Search for the cell housing the specified text and yield its [x, y] center coordinate. 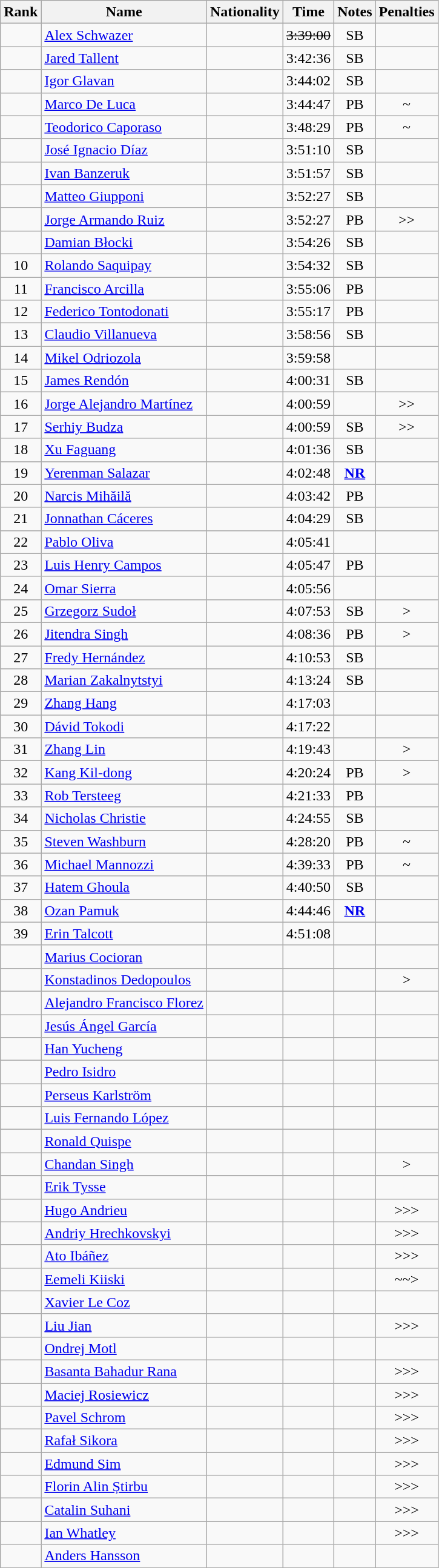
35 [21, 842]
Perseus Karlström [124, 1095]
Pavel Schrom [124, 1418]
Marius Cocioran [124, 957]
4:39:33 [308, 865]
Han Yucheng [124, 1049]
Ondrej Motl [124, 1348]
4:03:42 [308, 496]
Francisco Arcilla [124, 289]
25 [21, 611]
Alex Schwazer [124, 35]
Hatem Ghoula [124, 888]
23 [21, 565]
Notes [355, 12]
Rank [21, 12]
Steven Washburn [124, 842]
3:48:29 [308, 127]
Ozan Pamuk [124, 911]
Kang Kil-dong [124, 772]
20 [21, 496]
Alejandro Francisco Florez [124, 1003]
Name [124, 12]
17 [21, 427]
Jitendra Singh [124, 634]
3:59:58 [308, 358]
3:51:10 [308, 150]
31 [21, 749]
14 [21, 358]
26 [21, 634]
Nationality [245, 12]
Fredy Hernández [124, 657]
36 [21, 865]
Zhang Lin [124, 749]
22 [21, 542]
33 [21, 796]
Rob Tersteeg [124, 796]
3:54:26 [308, 242]
Federico Tontodonati [124, 312]
11 [21, 289]
4:10:53 [308, 657]
Eemeli Kiiski [124, 1279]
4:40:50 [308, 888]
Erin Talcott [124, 934]
Edmund Sim [124, 1464]
Omar Sierra [124, 588]
34 [21, 819]
3:55:17 [308, 312]
Pablo Oliva [124, 542]
Luis Henry Campos [124, 565]
4:05:56 [308, 588]
Penalties [407, 12]
4:00:31 [308, 381]
3:39:00 [308, 35]
Luis Fernando López [124, 1118]
4:21:33 [308, 796]
4:07:53 [308, 611]
3:58:56 [308, 335]
4:01:36 [308, 450]
15 [21, 381]
Grzegorz Sudoł [124, 611]
Rafał Sikora [124, 1441]
Claudio Villanueva [124, 335]
10 [21, 265]
Erik Tysse [124, 1187]
18 [21, 450]
21 [21, 519]
Pedro Isidro [124, 1072]
4:05:41 [308, 542]
16 [21, 404]
4:51:08 [308, 934]
Yerenman Salazar [124, 473]
19 [21, 473]
Marian Zakalnytstyi [124, 680]
4:17:03 [308, 703]
Jorge Alejandro Martínez [124, 404]
4:20:24 [308, 772]
Matteo Giupponi [124, 196]
Ivan Banzeruk [124, 173]
Ato Ibáñez [124, 1256]
29 [21, 703]
Xavier Le Coz [124, 1302]
Teodorico Caporaso [124, 127]
Xu Faguang [124, 450]
Catalin Suhani [124, 1510]
Liu Jian [124, 1325]
Dávid Tokodi [124, 726]
3:54:32 [308, 265]
Jorge Armando Ruiz [124, 219]
3:42:36 [308, 58]
Jared Tallent [124, 58]
32 [21, 772]
Konstadinos Dedopoulos [124, 980]
4:13:24 [308, 680]
4:19:43 [308, 749]
37 [21, 888]
4:02:48 [308, 473]
Chandan Singh [124, 1164]
4:08:36 [308, 634]
30 [21, 726]
Damian Błocki [124, 242]
Nicholas Christie [124, 819]
4:24:55 [308, 819]
Serhiy Budza [124, 427]
13 [21, 335]
38 [21, 911]
Ronald Quispe [124, 1141]
~~> [407, 1279]
27 [21, 657]
Zhang Hang [124, 703]
4:17:22 [308, 726]
Jesús Ángel García [124, 1026]
3:55:06 [308, 289]
12 [21, 312]
Florin Alin Știrbu [124, 1487]
3:44:47 [308, 104]
3:51:57 [308, 173]
Time [308, 12]
4:28:20 [308, 842]
3:44:02 [308, 81]
24 [21, 588]
4:44:46 [308, 911]
Narcis Mihăilă [124, 496]
Mikel Odriozola [124, 358]
4:04:29 [308, 519]
Andriy Hrechkovskyi [124, 1233]
28 [21, 680]
Hugo Andrieu [124, 1210]
Marco De Luca [124, 104]
Maciej Rosiewicz [124, 1394]
Igor Glavan [124, 81]
39 [21, 934]
Jonnathan Cáceres [124, 519]
Michael Mannozzi [124, 865]
Anders Hansson [124, 1556]
Ian Whatley [124, 1533]
Rolando Saquipay [124, 265]
4:05:47 [308, 565]
James Rendón [124, 381]
José Ignacio Díaz [124, 150]
Basanta Bahadur Rana [124, 1371]
